Locate the cell with the specified text and output its [x, y] center coordinate. 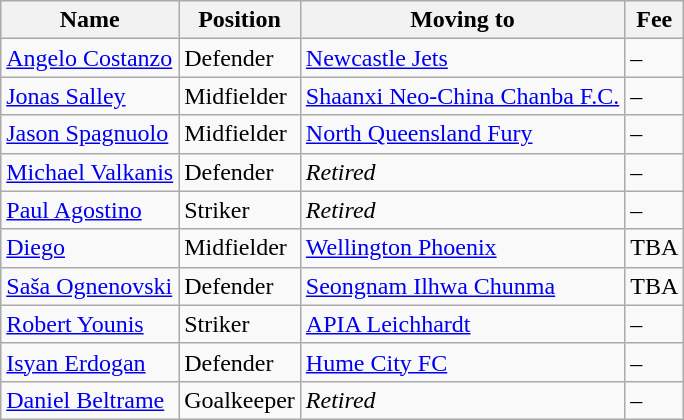
Fee [654, 20]
Diego [90, 248]
Shaanxi Neo-China Chanba F.C. [462, 96]
Wellington Phoenix [462, 248]
North Queensland Fury [462, 134]
Hume City FC [462, 362]
Newcastle Jets [462, 58]
Saša Ognenovski [90, 286]
Robert Younis [90, 324]
Paul Agostino [90, 210]
Seongnam Ilhwa Chunma [462, 286]
Michael Valkanis [90, 172]
Daniel Beltrame [90, 400]
Name [90, 20]
Isyan Erdogan [90, 362]
Goalkeeper [240, 400]
Position [240, 20]
Jason Spagnuolo [90, 134]
Angelo Costanzo [90, 58]
APIA Leichhardt [462, 324]
Jonas Salley [90, 96]
Moving to [462, 20]
